Return the [x, y] coordinate for the center point of the cell that contains the specified text.  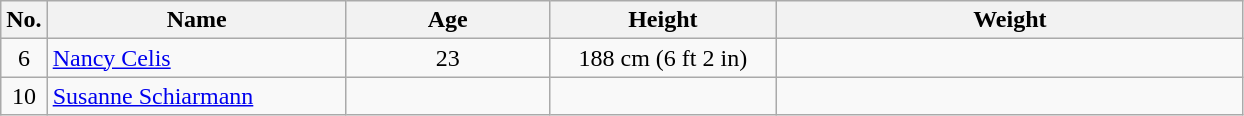
Susanne Schiarmann [196, 96]
No. [24, 20]
10 [24, 96]
23 [448, 58]
Name [196, 20]
Nancy Celis [196, 58]
6 [24, 58]
Age [448, 20]
188 cm (6 ft 2 in) [662, 58]
Height [662, 20]
Weight [1010, 20]
